Provide the [X, Y] coordinate of the cell's center where the given text is located.  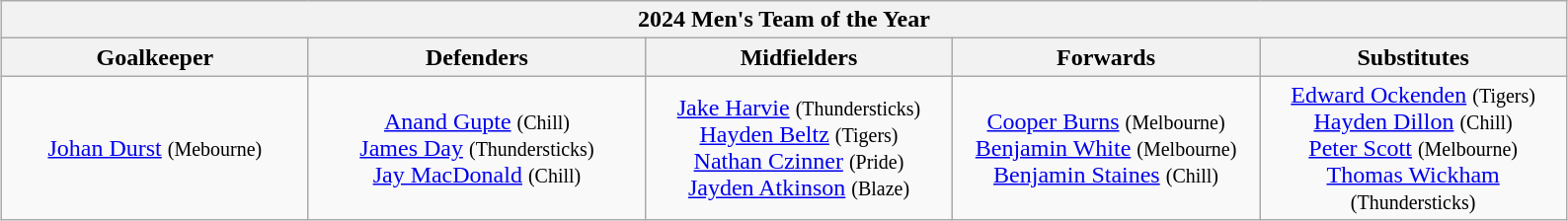
Goalkeeper [154, 57]
Defenders [476, 57]
Johan Durst (Mebourne) [154, 148]
Jake Harvie (Thundersticks)Hayden Beltz (Tigers)Nathan Czinner (Pride)Jayden Atkinson (Blaze) [798, 148]
Forwards [1106, 57]
Substitutes [1414, 57]
Anand Gupte (Chill)James Day (Thundersticks)Jay MacDonald (Chill) [476, 148]
2024 Men's Team of the Year [784, 20]
Cooper Burns (Melbourne)Benjamin White (Melbourne)Benjamin Staines (Chill) [1106, 148]
Midfielders [798, 57]
Edward Ockenden (Tigers)Hayden Dillon (Chill)Peter Scott (Melbourne)Thomas Wickham (Thundersticks) [1414, 148]
